Output the [X, Y] coordinate of the center of the cell containing the given text.  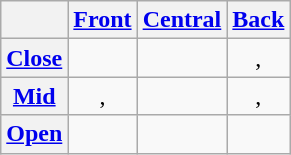
Close [34, 58]
Front [102, 20]
Back [258, 20]
Mid [34, 96]
Central [182, 20]
Open [34, 134]
